Scan for the cell matching the given text and deliver its (x, y) coordinate at center. 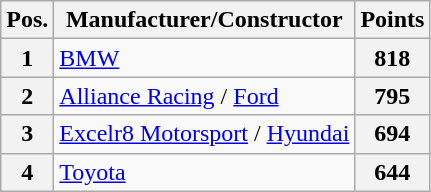
Manufacturer/Constructor (204, 20)
1 (28, 58)
Toyota (204, 172)
Alliance Racing / Ford (204, 96)
Points (392, 20)
4 (28, 172)
BMW (204, 58)
2 (28, 96)
Excelr8 Motorsport / Hyundai (204, 134)
3 (28, 134)
818 (392, 58)
Pos. (28, 20)
644 (392, 172)
694 (392, 134)
795 (392, 96)
